Search for the cell housing the specified text and yield its [X, Y] center coordinate. 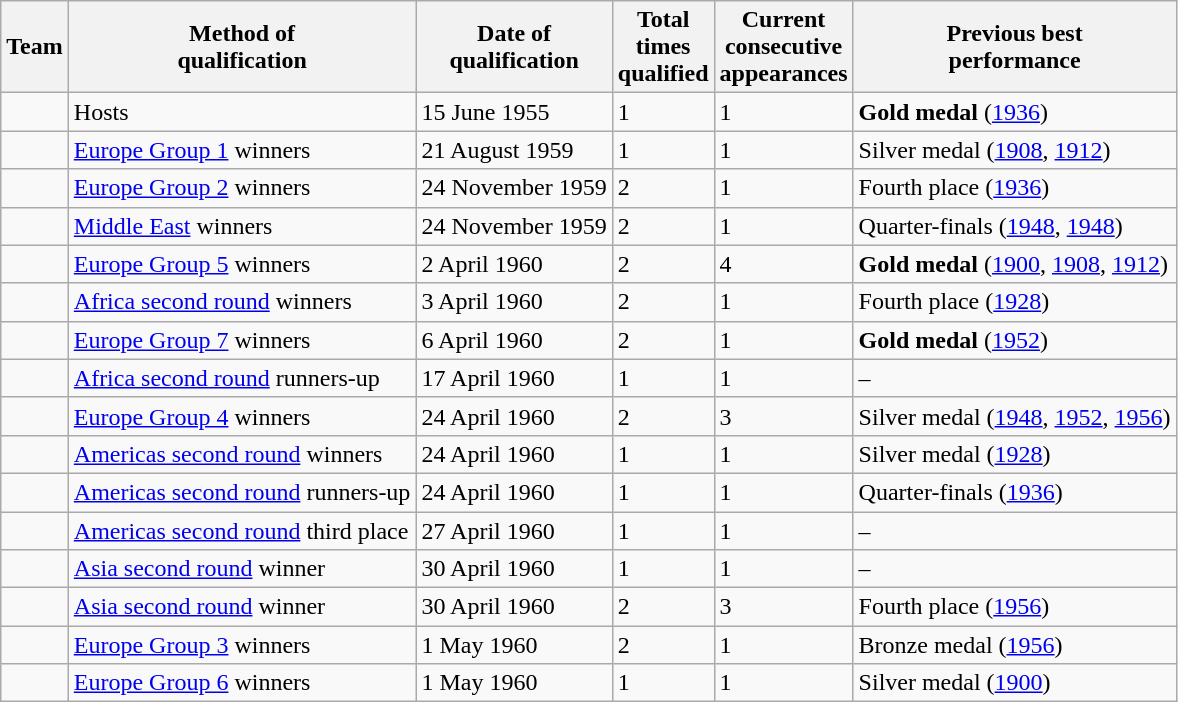
Silver medal (1908, 1912) [1014, 150]
Europe Group 5 winners [242, 264]
Silver medal (1948, 1952, 1956) [1014, 416]
Americas second round winners [242, 454]
Gold medal (1952) [1014, 340]
Silver medal (1928) [1014, 454]
Middle East winners [242, 226]
Europe Group 2 winners [242, 188]
27 April 1960 [514, 531]
21 August 1959 [514, 150]
Americas second round runners-up [242, 492]
2 April 1960 [514, 264]
Previous bestperformance [1014, 47]
Fourth place (1928) [1014, 302]
17 April 1960 [514, 378]
Currentconsecutiveappearances [784, 47]
Africa second round runners-up [242, 378]
Gold medal (1936) [1014, 112]
Method ofqualification [242, 47]
Quarter-finals (1936) [1014, 492]
Hosts [242, 112]
Europe Group 6 winners [242, 683]
Fourth place (1936) [1014, 188]
Bronze medal (1956) [1014, 645]
3 April 1960 [514, 302]
15 June 1955 [514, 112]
Fourth place (1956) [1014, 607]
Totaltimesqualified [663, 47]
4 [784, 264]
Europe Group 1 winners [242, 150]
6 April 1960 [514, 340]
Europe Group 7 winners [242, 340]
Team [35, 47]
Americas second round third place [242, 531]
Africa second round winners [242, 302]
Quarter-finals (1948, 1948) [1014, 226]
Silver medal (1900) [1014, 683]
Europe Group 4 winners [242, 416]
Europe Group 3 winners [242, 645]
Date ofqualification [514, 47]
Gold medal (1900, 1908, 1912) [1014, 264]
